Output the (x, y) coordinate of the center of the cell containing the given text.  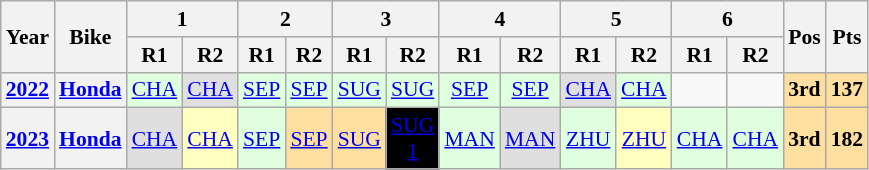
2 (286, 19)
Year (28, 36)
SUG1 (412, 138)
182 (848, 138)
5 (616, 19)
Pts (848, 36)
2022 (28, 90)
4 (500, 19)
6 (728, 19)
1 (182, 19)
Pos (804, 36)
137 (848, 90)
3 (386, 19)
2023 (28, 138)
Bike (90, 36)
